Scan for the cell matching the given text and deliver its [x, y] coordinate at center. 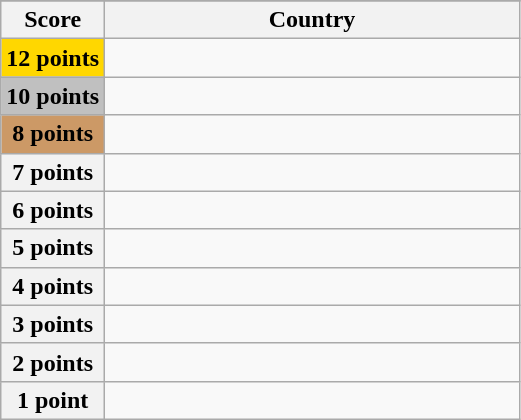
10 points [53, 96]
6 points [53, 210]
4 points [53, 286]
1 point [53, 400]
5 points [53, 248]
3 points [53, 324]
2 points [53, 362]
Country [312, 20]
12 points [53, 58]
Score [53, 20]
8 points [53, 134]
7 points [53, 172]
